Locate the cell with the specified text and output its [X, Y] center coordinate. 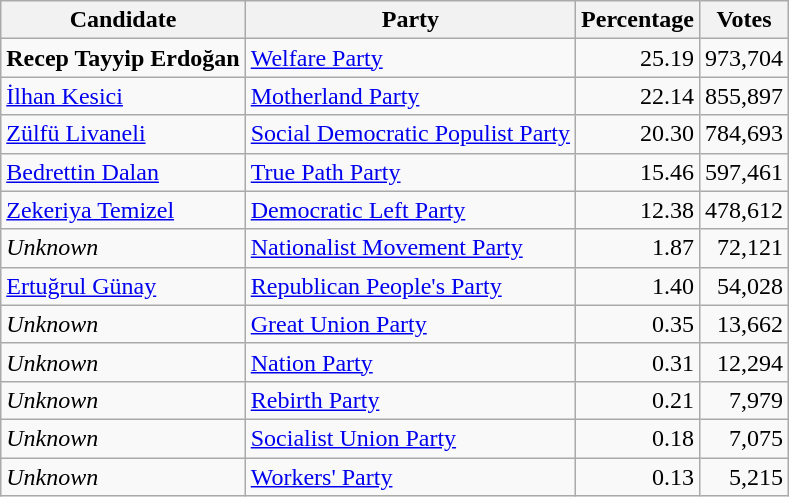
597,461 [744, 172]
12,294 [744, 362]
Workers' Party [410, 477]
Social Democratic Populist Party [410, 134]
22.14 [638, 96]
Zülfü Livaneli [123, 134]
1.87 [638, 248]
Ertuğrul Günay [123, 286]
0.18 [638, 438]
478,612 [744, 210]
Socialist Union Party [410, 438]
12.38 [638, 210]
Recep Tayyip Erdoğan [123, 58]
Welfare Party [410, 58]
973,704 [744, 58]
Zekeriya Temizel [123, 210]
Nationalist Movement Party [410, 248]
True Path Party [410, 172]
0.35 [638, 324]
Bedrettin Dalan [123, 172]
7,979 [744, 400]
Republican People's Party [410, 286]
20.30 [638, 134]
13,662 [744, 324]
Percentage [638, 20]
72,121 [744, 248]
Rebirth Party [410, 400]
Votes [744, 20]
Motherland Party [410, 96]
0.31 [638, 362]
54,028 [744, 286]
15.46 [638, 172]
Great Union Party [410, 324]
5,215 [744, 477]
25.19 [638, 58]
1.40 [638, 286]
Candidate [123, 20]
Democratic Left Party [410, 210]
İlhan Kesici [123, 96]
7,075 [744, 438]
784,693 [744, 134]
Nation Party [410, 362]
0.21 [638, 400]
0.13 [638, 477]
Party [410, 20]
855,897 [744, 96]
